Return the [x, y] coordinate for the center point of the cell that contains the specified text.  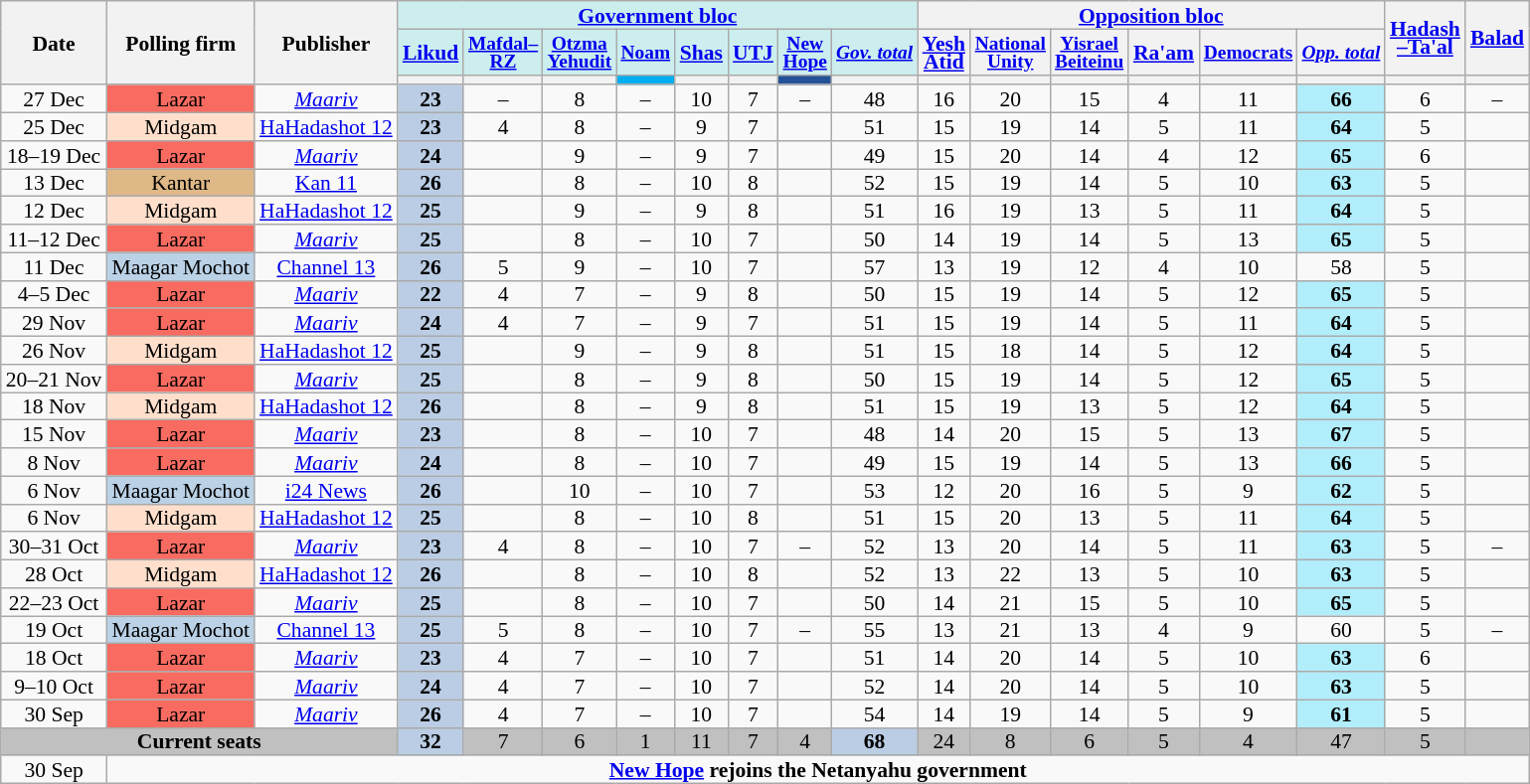
Publisher [326, 43]
26 Nov [54, 351]
18 Nov [54, 406]
New Hope rejoins the Netanyahu government [817, 770]
60 [1341, 630]
1 [646, 741]
25 Dec [54, 127]
47 [1341, 741]
Opp. total [1341, 52]
55 [874, 630]
30–31 Oct [54, 547]
Polling firm [181, 43]
58 [1341, 266]
18–19 Dec [54, 155]
Noam [646, 52]
15 Nov [54, 434]
62 [1341, 490]
Likud [431, 52]
18 Oct [54, 658]
19 Oct [54, 630]
12 Dec [54, 211]
11–12 Dec [54, 238]
13 Dec [54, 183]
32 [431, 741]
53 [874, 490]
Ra'am [1163, 52]
68 [874, 741]
20–21 Nov [54, 379]
Democrats [1249, 52]
Current seats [199, 741]
UTJ [754, 52]
YeshAtid [944, 52]
61 [1341, 713]
Government bloc [658, 15]
NewHope [805, 52]
27 Dec [54, 99]
Kan 11 [326, 183]
57 [874, 266]
Kantar [181, 183]
4–5 Dec [54, 294]
NationalUnity [1010, 52]
54 [874, 713]
OtzmaYehudit [580, 52]
18 [1010, 351]
11 Dec [54, 266]
Gov. total [874, 52]
Mafdal–RZ [503, 52]
Opposition bloc [1151, 15]
YisraelBeiteinu [1089, 52]
Hadash–Ta'al [1426, 38]
i24 News [326, 490]
8 Nov [54, 462]
9–10 Oct [54, 686]
29 Nov [54, 323]
22–23 Oct [54, 602]
Shas [702, 52]
Balad [1497, 38]
Date [54, 43]
28 Oct [54, 574]
67 [1341, 434]
